From the cell containing the given text, extract its center point as (X, Y) coordinate. 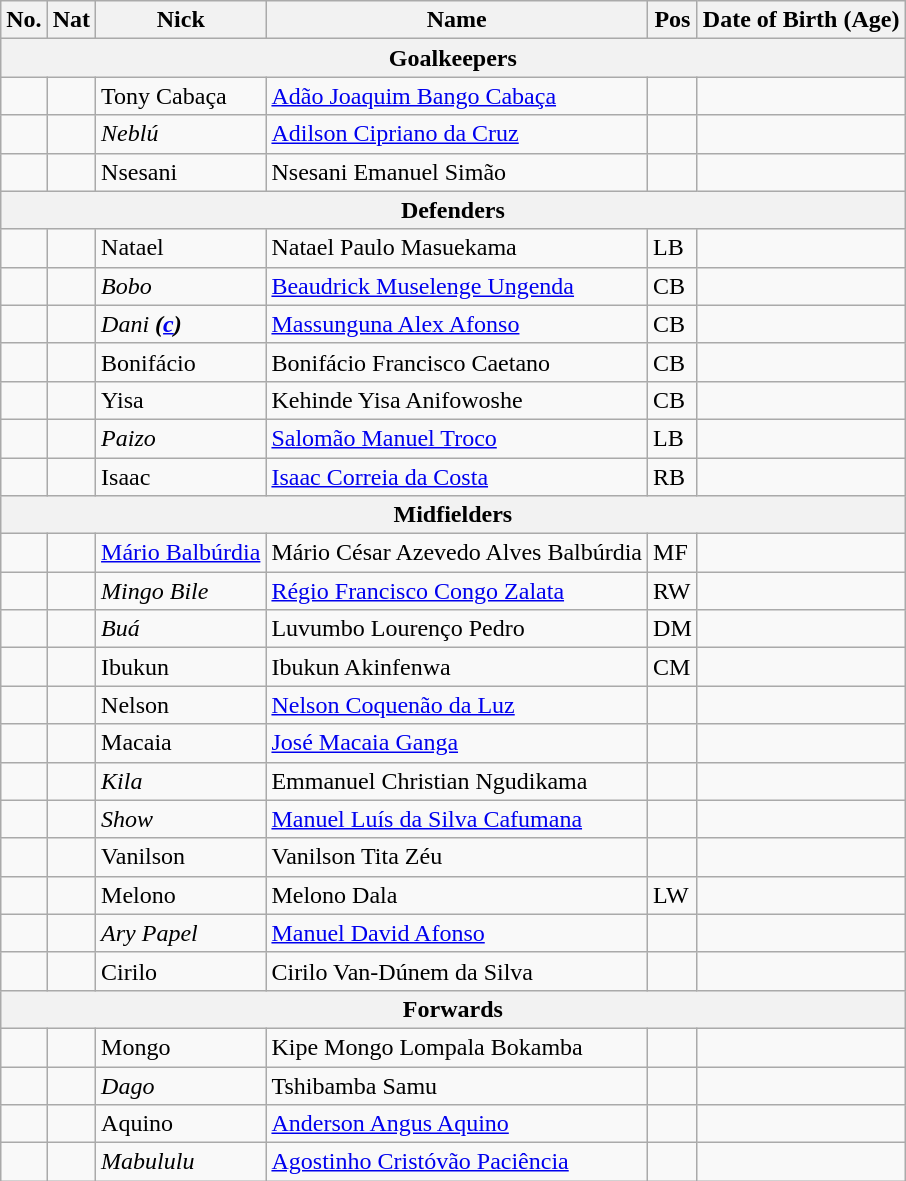
Yisa (181, 400)
Kehinde Yisa Anifowoshe (457, 400)
Melono Dala (457, 895)
Nat (71, 20)
Mingo Bile (181, 591)
Melono (181, 895)
Nelson Coquenão da Luz (457, 705)
Luvumbo Lourenço Pedro (457, 629)
Ibukun (181, 667)
Bonifácio Francisco Caetano (457, 362)
Ary Papel (181, 933)
Mabululu (181, 1162)
Defenders (453, 210)
MF (673, 553)
Mário Balbúrdia (181, 553)
Massunguna Alex Afonso (457, 324)
Isaac Correia da Costa (457, 477)
Vanilson (181, 857)
Tony Cabaça (181, 96)
Dago (181, 1085)
Date of Birth (Age) (801, 20)
Cirilo Van-Dúnem da Silva (457, 971)
Macaia (181, 743)
Emmanuel Christian Ngudikama (457, 781)
Aquino (181, 1124)
LW (673, 895)
José Macaia Ganga (457, 743)
Pos (673, 20)
Isaac (181, 477)
Bobo (181, 286)
Forwards (453, 1009)
Midfielders (453, 515)
DM (673, 629)
Natael Paulo Masuekama (457, 248)
Bonifácio (181, 362)
Manuel David Afonso (457, 933)
Beaudrick Muselenge Ungenda (457, 286)
Tshibamba Samu (457, 1085)
Adão Joaquim Bango Cabaça (457, 96)
Manuel Luís da Silva Cafumana (457, 819)
Buá (181, 629)
Régio Francisco Congo Zalata (457, 591)
CM (673, 667)
Mário César Azevedo Alves Balbúrdia (457, 553)
Show (181, 819)
Kila (181, 781)
Paizo (181, 438)
Natael (181, 248)
Adilson Cipriano da Cruz (457, 134)
No. (24, 20)
Neblú (181, 134)
Nelson (181, 705)
RW (673, 591)
Dani (c) (181, 324)
Ibukun Akinfenwa (457, 667)
Cirilo (181, 971)
Agostinho Cristóvão Paciência (457, 1162)
Nsesani (181, 172)
Mongo (181, 1047)
RB (673, 477)
Vanilson Tita Zéu (457, 857)
Kipe Mongo Lompala Bokamba (457, 1047)
Anderson Angus Aquino (457, 1124)
Nsesani Emanuel Simão (457, 172)
Nick (181, 20)
Name (457, 20)
Salomão Manuel Troco (457, 438)
Goalkeepers (453, 58)
